Identify which cell holds the provided text, then report its (X, Y) central coordinate. 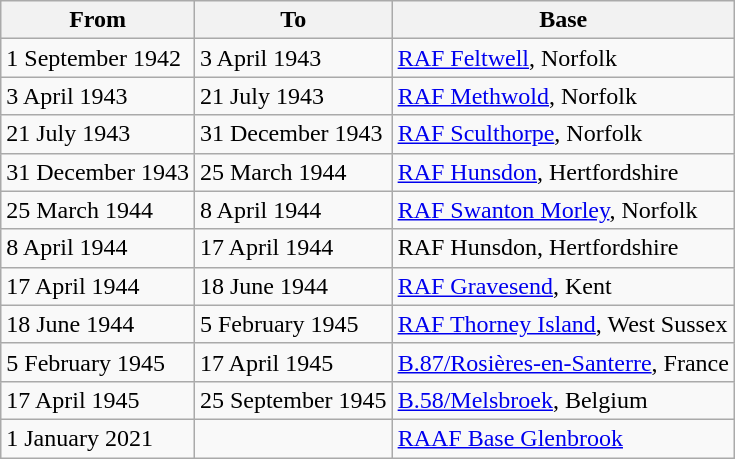
B.58/Melsbroek, Belgium (563, 400)
Base (563, 20)
RAF Sculthorpe, Norfolk (563, 134)
To (293, 20)
RAF Methwold, Norfolk (563, 96)
1 September 1942 (98, 58)
RAAF Base Glenbrook (563, 438)
RAF Swanton Morley, Norfolk (563, 210)
RAF Feltwell, Norfolk (563, 58)
RAF Thorney Island, West Sussex (563, 324)
B.87/Rosières-en-Santerre, France (563, 362)
From (98, 20)
1 January 2021 (98, 438)
25 September 1945 (293, 400)
RAF Gravesend, Kent (563, 286)
